Locate the cell with the specified text and output its [X, Y] center coordinate. 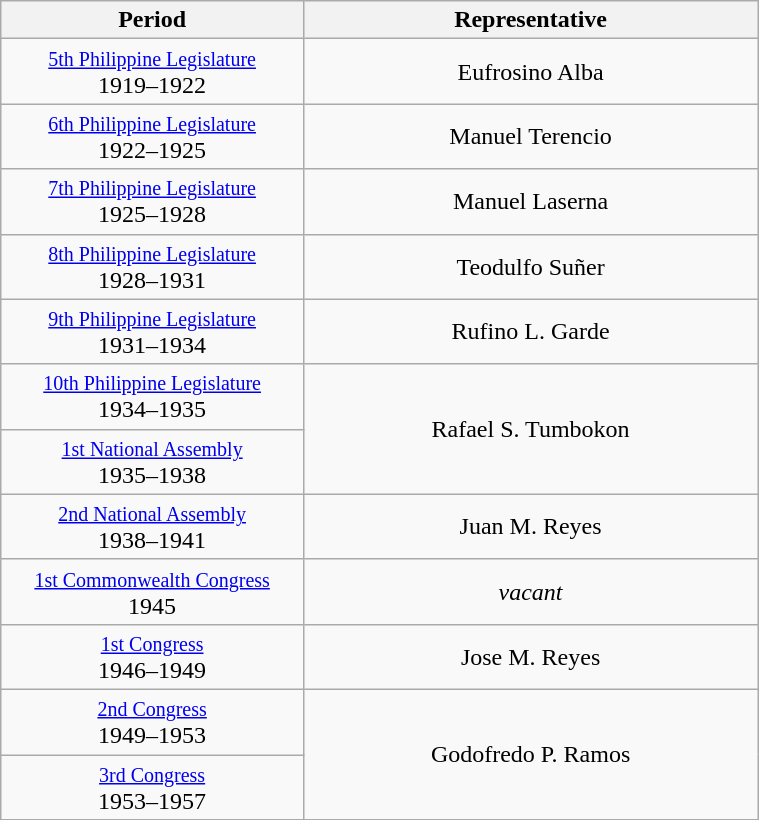
6th Philippine Legislature1922–1925 [152, 136]
Eufrosino Alba [530, 72]
Representative [530, 20]
Godofredo P. Ramos [530, 754]
Rafael S. Tumbokon [530, 429]
8th Philippine Legislature1928–1931 [152, 266]
7th Philippine Legislature1925–1928 [152, 202]
vacant [530, 592]
5th Philippine Legislature1919–1922 [152, 72]
Jose M. Reyes [530, 656]
10th Philippine Legislature1934–1935 [152, 396]
Juan M. Reyes [530, 526]
1st Commonwealth Congress1945 [152, 592]
9th Philippine Legislature1931–1934 [152, 332]
Manuel Laserna [530, 202]
Manuel Terencio [530, 136]
2nd National Assembly1938–1941 [152, 526]
2nd Congress1949–1953 [152, 722]
1st Congress1946–1949 [152, 656]
3rd Congress1953–1957 [152, 786]
Rufino L. Garde [530, 332]
Period [152, 20]
1st National Assembly1935–1938 [152, 462]
Teodulfo Suñer [530, 266]
